Search for the cell housing the specified text and yield its (X, Y) center coordinate. 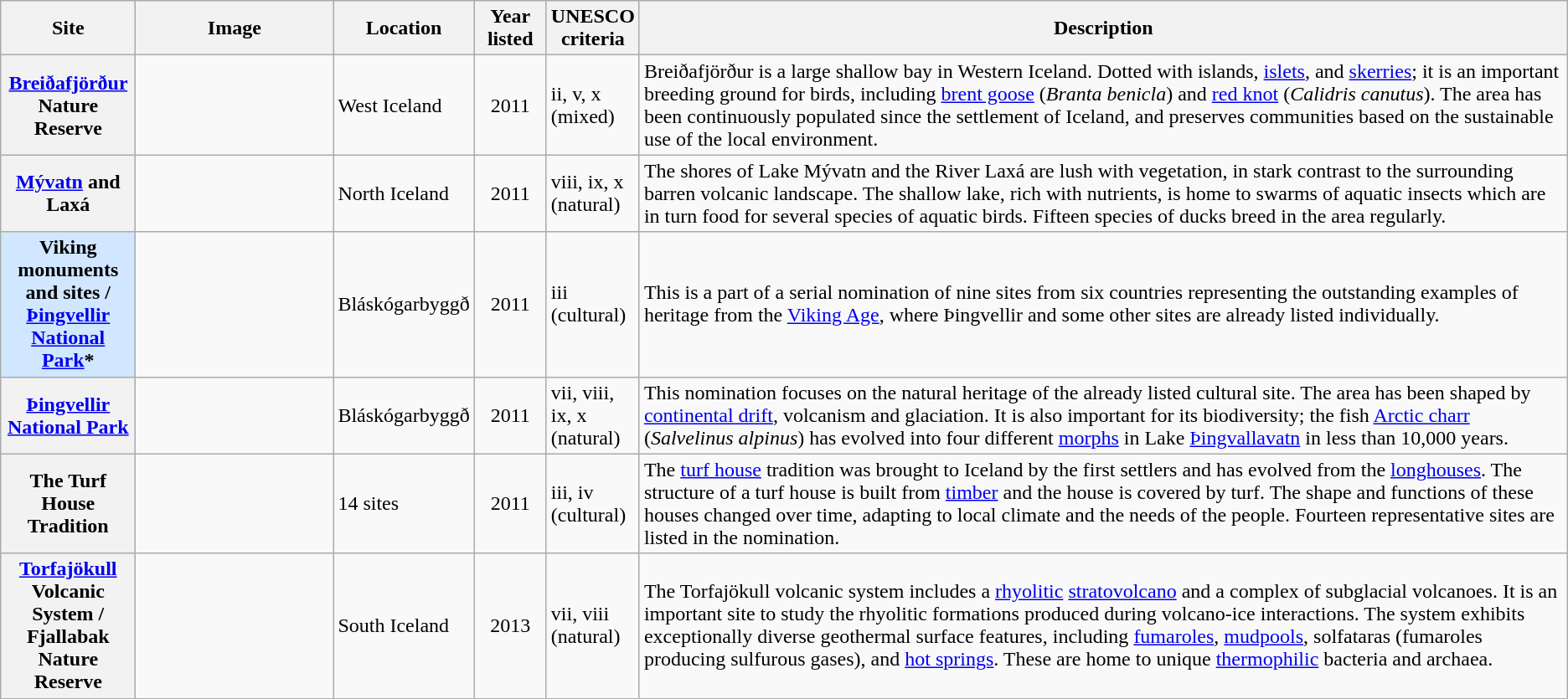
viii, ix, x (natural) (593, 193)
Þingvellir National Park (69, 415)
North Iceland (404, 193)
South Iceland (404, 626)
Breiðafjörður Nature Reserve (69, 105)
vii, viii (natural) (593, 626)
2013 (510, 626)
UNESCO criteria (593, 28)
Viking monuments and sites / Þingvellir National Park* (69, 305)
The Turf House Tradition (69, 504)
iii, iv (cultural) (593, 504)
Mývatn and Laxá (69, 193)
Image (235, 28)
Site (69, 28)
Year listed (510, 28)
Description (1103, 28)
ii, v, x (mixed) (593, 105)
Location (404, 28)
Torfajökull Volcanic System / Fjallabak Nature Reserve (69, 626)
vii, viii, ix, x (natural) (593, 415)
iii (cultural) (593, 305)
14 sites (404, 504)
West Iceland (404, 105)
